Output the (x, y) coordinate of the center of the cell containing the given text.  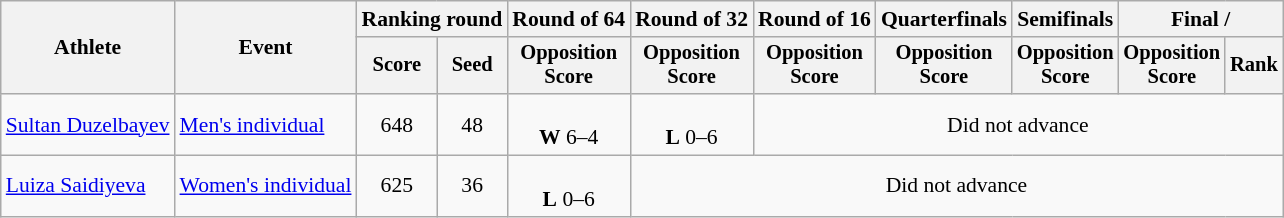
Final / (1201, 19)
Ranking round (432, 19)
Men's individual (266, 124)
Event (266, 48)
Score (398, 66)
Athlete (88, 48)
Rank (1254, 66)
Quarterfinals (944, 19)
Seed (472, 66)
Semifinals (1066, 19)
625 (398, 186)
Sultan Duzelbayev (88, 124)
Round of 64 (568, 19)
36 (472, 186)
Round of 32 (692, 19)
648 (398, 124)
Luiza Saidiyeva (88, 186)
Round of 16 (814, 19)
W 6–4 (568, 124)
48 (472, 124)
Women's individual (266, 186)
